Locate the cell with the specified text and output its [X, Y] center coordinate. 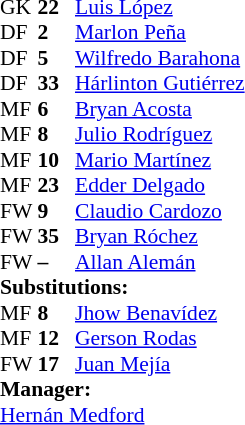
Substitutions: [122, 287]
9 [57, 211]
6 [57, 109]
12 [57, 339]
Bryan Acosta [160, 109]
Bryan Róchez [160, 237]
33 [57, 83]
Juan Mejía [160, 364]
23 [57, 185]
Julio Rodríguez [160, 135]
Marlon Peña [160, 33]
Mario Martínez [160, 160]
2 [57, 33]
– [57, 262]
5 [57, 58]
Hárlinton Gutiérrez [160, 83]
Claudio Cardozo [160, 211]
35 [57, 237]
Edder Delgado [160, 185]
10 [57, 160]
17 [57, 364]
Gerson Rodas [160, 339]
Jhow Benavídez [160, 313]
Manager: [122, 389]
Wilfredo Barahona [160, 58]
Allan Alemán [160, 262]
